Return the [X, Y] coordinate for the center point of the cell that contains the specified text.  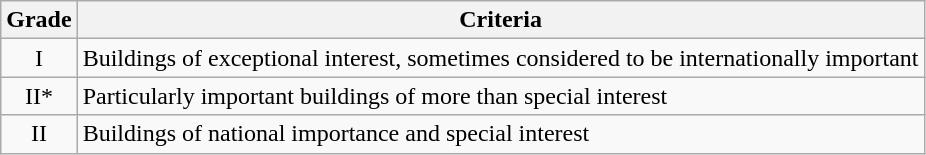
Criteria [500, 20]
Buildings of exceptional interest, sometimes considered to be internationally important [500, 58]
Buildings of national importance and special interest [500, 134]
II* [39, 96]
II [39, 134]
Grade [39, 20]
Particularly important buildings of more than special interest [500, 96]
I [39, 58]
